Identify which cell holds the provided text, then report its (X, Y) central coordinate. 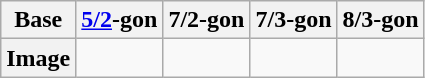
7/3-gon (294, 20)
7/2-gon (206, 20)
8/3-gon (380, 20)
5/2-gon (120, 20)
Base (38, 20)
Image (38, 58)
